Identify which cell holds the provided text, then report its (x, y) central coordinate. 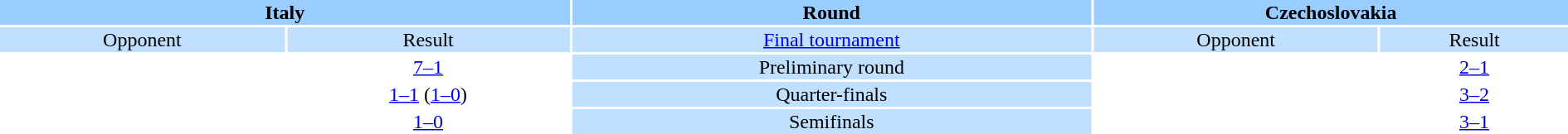
7–1 (428, 67)
3–2 (1474, 94)
Quarter-finals (831, 94)
Semifinals (831, 122)
1–0 (428, 122)
1–1 (1–0) (428, 94)
Preliminary round (831, 67)
Round (831, 12)
Czechoslovakia (1331, 12)
Italy (285, 12)
3–1 (1474, 122)
Final tournament (831, 40)
2–1 (1474, 67)
